Detect which cell encompasses the target text, then output its (X, Y) center coordinate. 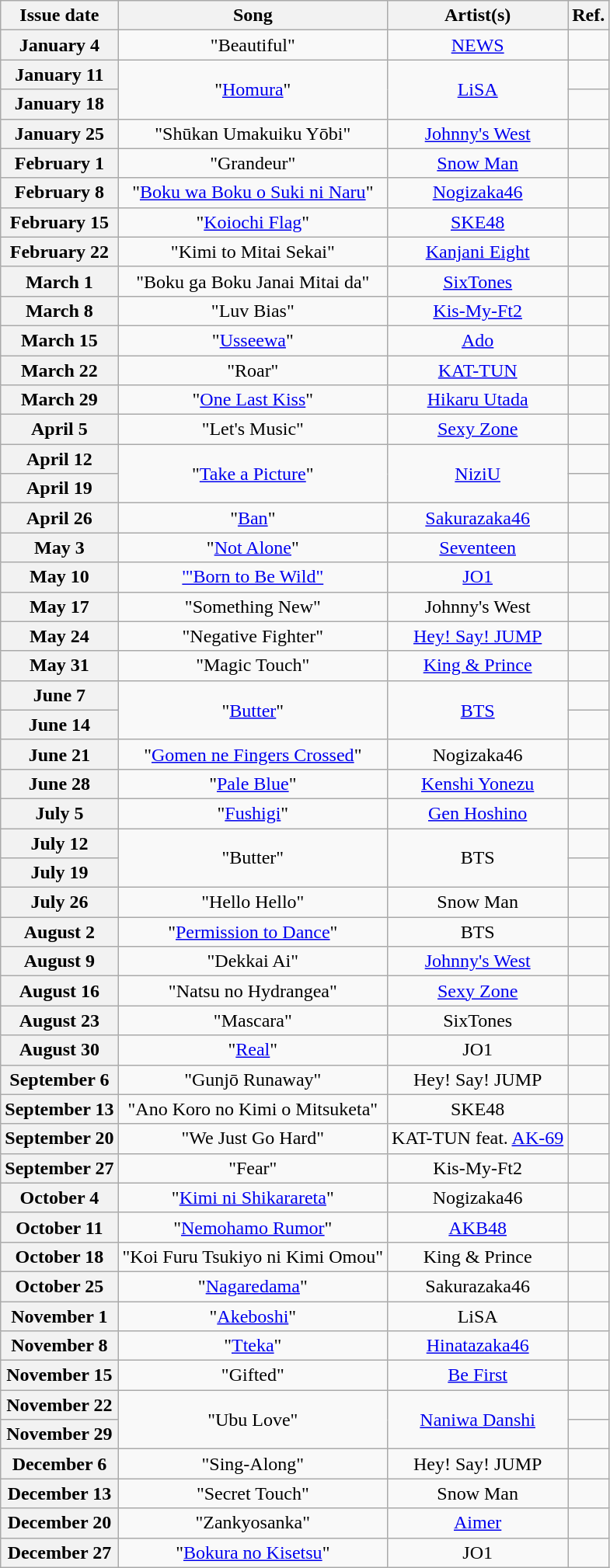
"Tteka" (253, 1346)
Be First (478, 1375)
August 9 (59, 961)
"Kimi to Mitai Sekai" (253, 252)
June 28 (59, 784)
"Not Alone" (253, 548)
Ado (478, 340)
Ref. (589, 16)
"Fushigi" (253, 813)
November 22 (59, 1405)
November 1 (59, 1316)
AKB48 (478, 1227)
October 11 (59, 1227)
October 25 (59, 1286)
February 15 (59, 222)
March 22 (59, 370)
Gen Hoshino (478, 813)
Kenshi Yonezu (478, 784)
"Pale Blue" (253, 784)
"Homura" (253, 89)
March 29 (59, 400)
November 15 (59, 1375)
September 27 (59, 1168)
May 24 (59, 636)
April 19 (59, 488)
February 8 (59, 193)
NEWS (478, 45)
"Ano Koro no Kimi o Mitsuketa" (253, 1109)
October 18 (59, 1257)
"Negative Fighter" (253, 636)
Issue date (59, 16)
"Sing-Along" (253, 1464)
January 18 (59, 104)
"Permission to Dance" (253, 932)
Hinatazaka46 (478, 1346)
December 13 (59, 1493)
"Koi Furu Tsukiyo ni Kimi Omou" (253, 1257)
"Nagaredama" (253, 1286)
"Zankyosanka" (253, 1523)
"Natsu no Hydrangea" (253, 991)
April 26 (59, 518)
June 7 (59, 695)
March 1 (59, 281)
August 16 (59, 991)
"Koiochi Flag" (253, 222)
"Beautiful" (253, 45)
"Something New" (253, 607)
September 6 (59, 1080)
December 27 (59, 1552)
September 13 (59, 1109)
"Bokura no Kisetsu" (253, 1552)
"Ubu Love" (253, 1420)
July 19 (59, 873)
"One Last Kiss" (253, 400)
May 17 (59, 607)
"Usseewa" (253, 340)
"Akeboshi" (253, 1316)
"Gunjō Runaway" (253, 1080)
"Boku wa Boku o Suki ni Naru" (253, 193)
"Fear" (253, 1168)
March 8 (59, 311)
"We Just Go Hard" (253, 1139)
July 5 (59, 813)
'"Born to Be Wild" (253, 577)
August 30 (59, 1050)
"Secret Touch" (253, 1493)
"Magic Touch" (253, 666)
May 31 (59, 666)
Artist(s) (478, 16)
January 25 (59, 134)
"Let's Music" (253, 429)
Aimer (478, 1523)
July 26 (59, 902)
"Shūkan Umakuiku Yōbi" (253, 134)
"Ban" (253, 518)
April 5 (59, 429)
"Take a Picture" (253, 474)
July 12 (59, 843)
"Kimi ni Shikarareta" (253, 1198)
September 20 (59, 1139)
Seventeen (478, 548)
May 10 (59, 577)
May 3 (59, 548)
"Luv Bias" (253, 311)
Naniwa Danshi (478, 1420)
KAT-TUN feat. AK-69 (478, 1139)
October 4 (59, 1198)
"Real" (253, 1050)
"Dekkai Ai" (253, 961)
August 23 (59, 1020)
"Mascara" (253, 1020)
KAT-TUN (478, 370)
June 21 (59, 754)
April 12 (59, 459)
NiziU (478, 474)
February 1 (59, 163)
January 4 (59, 45)
February 22 (59, 252)
"Grandeur" (253, 163)
"Boku ga Boku Janai Mitai da" (253, 281)
November 8 (59, 1346)
March 15 (59, 340)
Hikaru Utada (478, 400)
Kanjani Eight (478, 252)
"Gifted" (253, 1375)
Song (253, 16)
January 11 (59, 75)
August 2 (59, 932)
"Roar" (253, 370)
"Nemohamo Rumor" (253, 1227)
"Hello Hello" (253, 902)
December 6 (59, 1464)
December 20 (59, 1523)
"Gomen ne Fingers Crossed" (253, 754)
November 29 (59, 1434)
June 14 (59, 725)
